Determine the [X, Y] coordinate at the center of the cell enclosing the given text.  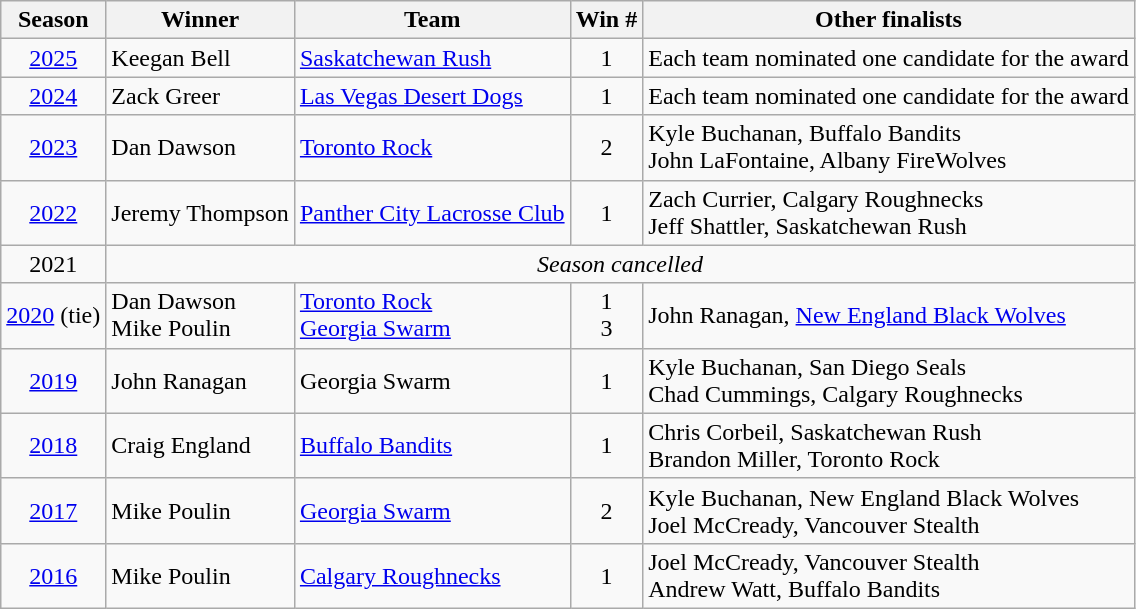
Keegan Bell [200, 58]
Kyle Buchanan, Buffalo BanditsJohn LaFontaine, Albany FireWolves [889, 148]
Joel McCready, Vancouver StealthAndrew Watt, Buffalo Bandits [889, 576]
Saskatchewan Rush [432, 58]
Season cancelled [620, 264]
2020 (tie) [54, 316]
Dan DawsonMike Poulin [200, 316]
Team [432, 20]
2022 [54, 212]
2016 [54, 576]
Panther City Lacrosse Club [432, 212]
Zach Currier, Calgary RoughnecksJeff Shattler, Saskatchewan Rush [889, 212]
Buffalo Bandits [432, 446]
Calgary Roughnecks [432, 576]
Winner [200, 20]
Win # [606, 20]
2023 [54, 148]
2018 [54, 446]
2025 [54, 58]
Craig England [200, 446]
2017 [54, 510]
John Ranagan [200, 380]
2019 [54, 380]
Toronto Rock [432, 148]
Kyle Buchanan, New England Black WolvesJoel McCready, Vancouver Stealth [889, 510]
Kyle Buchanan, San Diego SealsChad Cummings, Calgary Roughnecks [889, 380]
Jeremy Thompson [200, 212]
2024 [54, 96]
2021 [54, 264]
Dan Dawson [200, 148]
Toronto RockGeorgia Swarm [432, 316]
Zack Greer [200, 96]
John Ranagan, New England Black Wolves [889, 316]
Other finalists [889, 20]
Las Vegas Desert Dogs [432, 96]
13 [606, 316]
Chris Corbeil, Saskatchewan RushBrandon Miller, Toronto Rock [889, 446]
Season [54, 20]
